Output the [X, Y] coordinate of the center of the cell containing the given text.  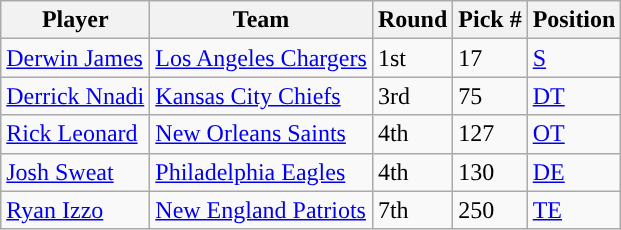
Derwin James [76, 58]
127 [490, 134]
TE [574, 210]
Round [412, 20]
S [574, 58]
Ryan Izzo [76, 210]
250 [490, 210]
Pick # [490, 20]
17 [490, 58]
Position [574, 20]
3rd [412, 96]
DE [574, 172]
New England Patriots [262, 210]
Derrick Nnadi [76, 96]
Team [262, 20]
7th [412, 210]
New Orleans Saints [262, 134]
Player [76, 20]
Philadelphia Eagles [262, 172]
130 [490, 172]
75 [490, 96]
Los Angeles Chargers [262, 58]
Kansas City Chiefs [262, 96]
OT [574, 134]
DT [574, 96]
Josh Sweat [76, 172]
Rick Leonard [76, 134]
1st [412, 58]
